Scan for the cell matching the given text and deliver its (x, y) coordinate at center. 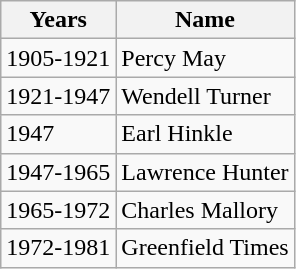
Wendell Turner (205, 96)
Charles Mallory (205, 210)
Years (58, 20)
1947 (58, 134)
1947-1965 (58, 172)
Earl Hinkle (205, 134)
1972-1981 (58, 248)
Percy May (205, 58)
1905-1921 (58, 58)
Greenfield Times (205, 248)
1921-1947 (58, 96)
Name (205, 20)
Lawrence Hunter (205, 172)
1965-1972 (58, 210)
